Determine the (x, y) coordinate at the center of the cell enclosing the given text.  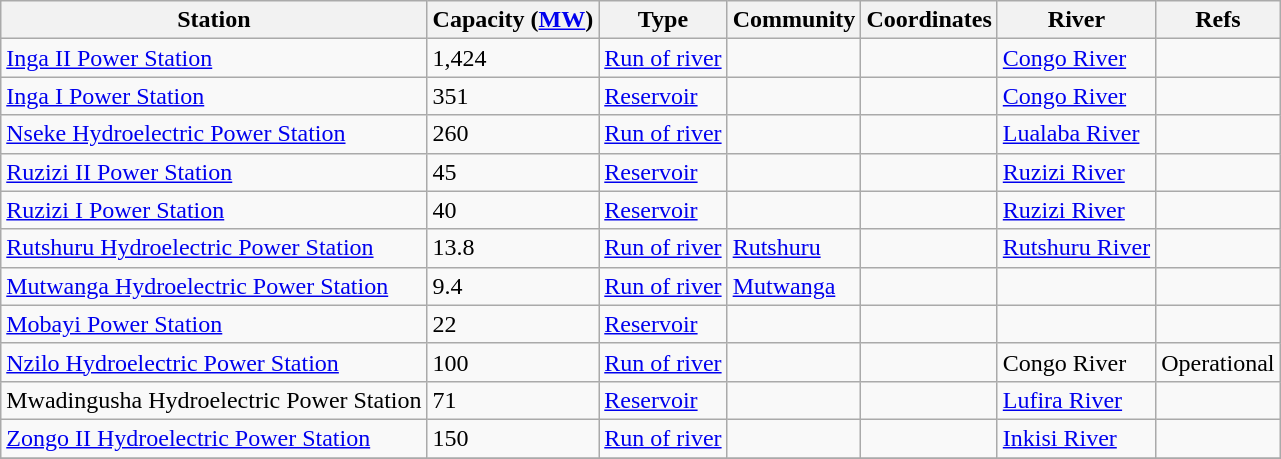
71 (513, 400)
Community (794, 20)
150 (513, 438)
Inkisi River (1076, 438)
Inga II Power Station (214, 58)
Mutwanga Hydroelectric Power Station (214, 286)
1,424 (513, 58)
9.4 (513, 286)
Refs (1218, 20)
Mutwanga (794, 286)
Inga I Power Station (214, 96)
Lufira River (1076, 400)
260 (513, 134)
Nzilo Hydroelectric Power Station (214, 362)
22 (513, 324)
13.8 (513, 248)
Mobayi Power Station (214, 324)
Rutshuru Hydroelectric Power Station (214, 248)
Zongo II Hydroelectric Power Station (214, 438)
45 (513, 172)
Operational (1218, 362)
351 (513, 96)
Mwadingusha Hydroelectric Power Station (214, 400)
Rutshuru (794, 248)
Type (663, 20)
Ruzizi II Power Station (214, 172)
40 (513, 210)
Rutshuru River (1076, 248)
Nseke Hydroelectric Power Station (214, 134)
Capacity (MW) (513, 20)
River (1076, 20)
Ruzizi I Power Station (214, 210)
Coordinates (929, 20)
100 (513, 362)
Station (214, 20)
Lualaba River (1076, 134)
